Pinpoint the cell where the given text exists, returning its [X, Y] midpoint coordinate. 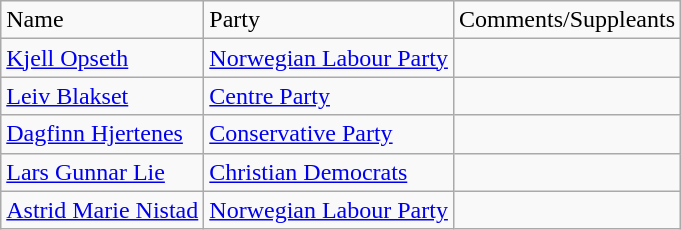
Centre Party [329, 96]
Leiv Blakset [102, 96]
Christian Democrats [329, 172]
Name [102, 20]
Comments/Suppleants [566, 20]
Kjell Opseth [102, 58]
Dagfinn Hjertenes [102, 134]
Conservative Party [329, 134]
Astrid Marie Nistad [102, 210]
Lars Gunnar Lie [102, 172]
Party [329, 20]
